Find where the given text appears and provide that cell's center as (X, Y) coordinate. 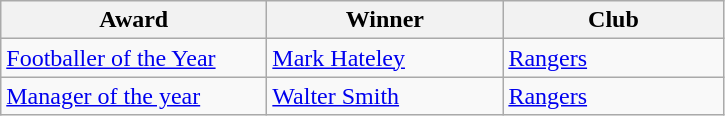
Club (614, 20)
Award (134, 20)
Footballer of the Year (134, 58)
Walter Smith (385, 96)
Winner (385, 20)
Mark Hateley (385, 58)
Manager of the year (134, 96)
